Determine the (x, y) coordinate at the center of the cell enclosing the given text.  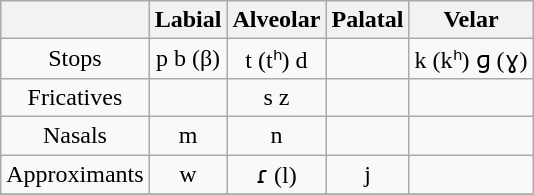
Palatal (368, 20)
w (188, 174)
k (kʰ) ɡ (ɣ) (471, 59)
Stops (75, 59)
Nasals (75, 135)
Alveolar (276, 20)
s z (276, 97)
j (368, 174)
Fricatives (75, 97)
ɾ (l) (276, 174)
m (188, 135)
Labial (188, 20)
Velar (471, 20)
Approximants (75, 174)
p b (β) (188, 59)
n (276, 135)
t (tʰ) d (276, 59)
